Identify which cell holds the provided text, then report its (X, Y) central coordinate. 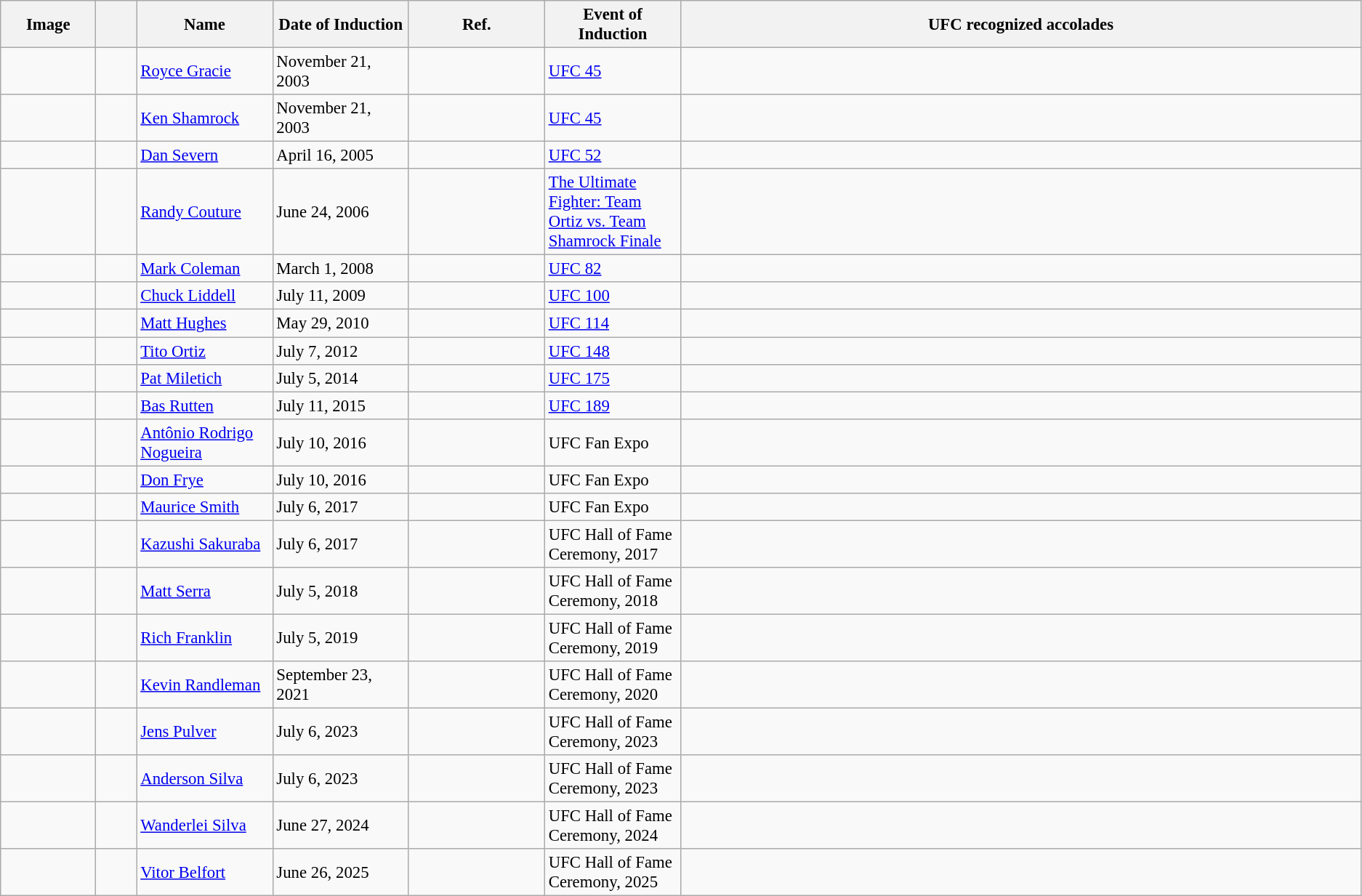
UFC 100 (612, 296)
Ref. (477, 25)
UFC 175 (612, 378)
Ken Shamrock (205, 118)
UFC recognized accolades (1021, 25)
Royce Gracie (205, 71)
Kevin Randleman (205, 685)
Don Frye (205, 480)
Dan Severn (205, 156)
July 5, 2019 (340, 638)
April 16, 2005 (340, 156)
Tito Ortiz (205, 351)
September 23, 2021 (340, 685)
Antônio Rodrigo Nogueira (205, 442)
July 11, 2015 (340, 405)
Matt Serra (205, 592)
Image (48, 25)
Pat Miletich (205, 378)
June 27, 2024 (340, 826)
Chuck Liddell (205, 296)
UFC 114 (612, 323)
Event of Induction (612, 25)
Wanderlei Silva (205, 826)
UFC 52 (612, 156)
UFC Hall of Fame Ceremony, 2019 (612, 638)
Name (205, 25)
UFC Hall of Fame Ceremony, 2018 (612, 592)
July 11, 2009 (340, 296)
July 5, 2018 (340, 592)
Date of Induction (340, 25)
Jens Pulver (205, 732)
Randy Couture (205, 212)
UFC Hall of Fame Ceremony, 2017 (612, 544)
UFC 148 (612, 351)
Kazushi Sakuraba (205, 544)
UFC Hall of Fame Ceremony, 2020 (612, 685)
May 29, 2010 (340, 323)
UFC 82 (612, 269)
March 1, 2008 (340, 269)
Rich Franklin (205, 638)
UFC 189 (612, 405)
Vitor Belfort (205, 872)
Bas Rutten (205, 405)
July 5, 2014 (340, 378)
Anderson Silva (205, 779)
Mark Coleman (205, 269)
UFC Hall of Fame Ceremony, 2024 (612, 826)
July 7, 2012 (340, 351)
The Ultimate Fighter: Team Ortiz vs. Team Shamrock Finale (612, 212)
Matt Hughes (205, 323)
June 26, 2025 (340, 872)
Maurice Smith (205, 507)
June 24, 2006 (340, 212)
UFC Hall of Fame Ceremony, 2025 (612, 872)
